Search for the cell housing the specified text and yield its [X, Y] center coordinate. 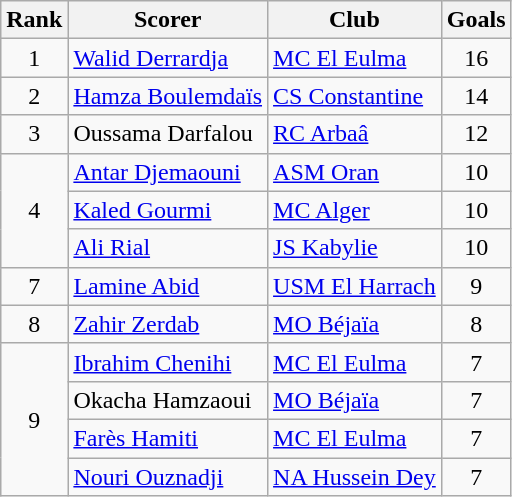
Farès Hamiti [168, 438]
12 [476, 134]
USM El Harrach [355, 286]
CS Constantine [355, 96]
RC Arbaâ [355, 134]
Club [355, 20]
4 [34, 210]
Scorer [168, 20]
Hamza Boulemdaïs [168, 96]
Zahir Zerdab [168, 324]
MC Alger [355, 210]
3 [34, 134]
Okacha Hamzaoui [168, 400]
2 [34, 96]
Rank [34, 20]
Kaled Gourmi [168, 210]
Ibrahim Chenihi [168, 362]
1 [34, 58]
Nouri Ouznadji [168, 477]
NA Hussein Dey [355, 477]
ASM Oran [355, 172]
Oussama Darfalou [168, 134]
Goals [476, 20]
Walid Derrardja [168, 58]
Ali Rial [168, 248]
Antar Djemaouni [168, 172]
16 [476, 58]
JS Kabylie [355, 248]
Lamine Abid [168, 286]
14 [476, 96]
